Scan for the cell matching the given text and deliver its [X, Y] coordinate at center. 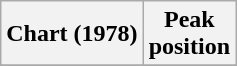
Chart (1978) [72, 34]
Peakposition [189, 34]
